From the cell containing the given text, extract its center point as [X, Y] coordinate. 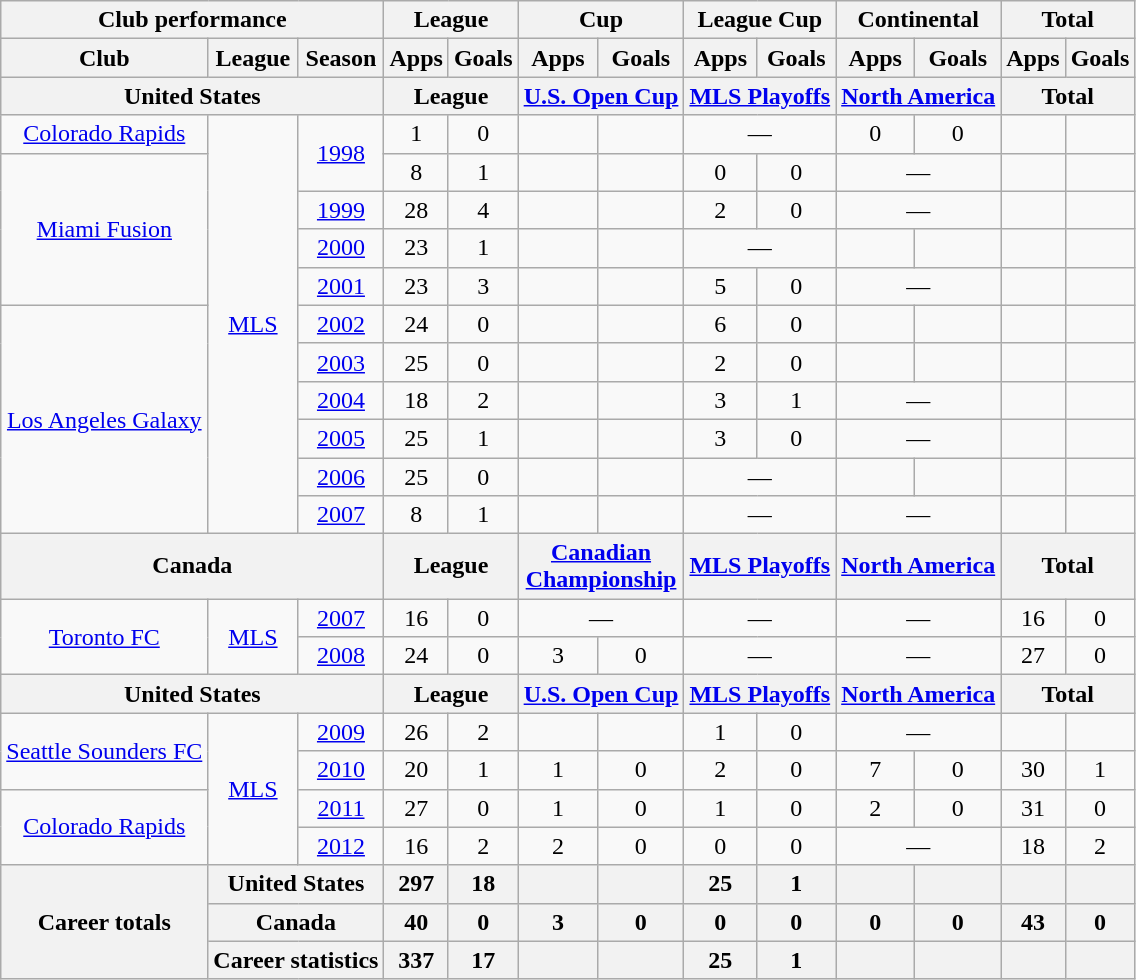
26 [416, 732]
CanadianChampionship [601, 566]
30 [1033, 770]
40 [416, 922]
2008 [341, 656]
Career totals [104, 922]
5 [720, 286]
2011 [341, 808]
Los Angeles Galaxy [104, 419]
2001 [341, 286]
Season [341, 58]
20 [416, 770]
2009 [341, 732]
1999 [341, 210]
297 [416, 884]
Continental [918, 20]
Career statistics [296, 960]
Seattle Sounders FC [104, 751]
2010 [341, 770]
Cup [601, 20]
2012 [341, 846]
4 [483, 210]
43 [1033, 922]
2002 [341, 324]
2005 [341, 438]
Club performance [192, 20]
7 [876, 770]
Miami Fusion [104, 229]
2006 [341, 477]
2000 [341, 248]
337 [416, 960]
1998 [341, 153]
17 [483, 960]
6 [720, 324]
Toronto FC [104, 637]
2003 [341, 362]
League Cup [760, 20]
Club [104, 58]
31 [1033, 808]
28 [416, 210]
2004 [341, 400]
